Search for the cell housing the specified text and yield its (x, y) center coordinate. 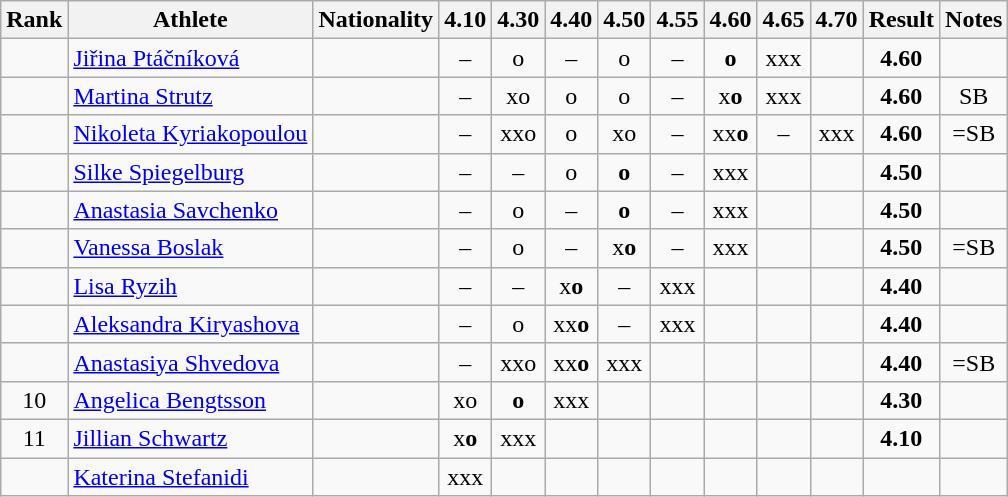
Silke Spiegelburg (190, 172)
Nikoleta Kyriakopoulou (190, 134)
4.65 (784, 20)
Athlete (190, 20)
Rank (34, 20)
Anastasia Savchenko (190, 210)
11 (34, 438)
Jillian Schwartz (190, 438)
Nationality (376, 20)
Katerina Stefanidi (190, 477)
4.70 (836, 20)
Martina Strutz (190, 96)
Aleksandra Kiryashova (190, 324)
Notes (974, 20)
Anastasiya Shvedova (190, 362)
Result (901, 20)
Jiřina Ptáčníková (190, 58)
10 (34, 400)
Vanessa Boslak (190, 248)
4.55 (678, 20)
Lisa Ryzih (190, 286)
Angelica Bengtsson (190, 400)
SB (974, 96)
